Locate the cell with the specified text and output its (X, Y) center coordinate. 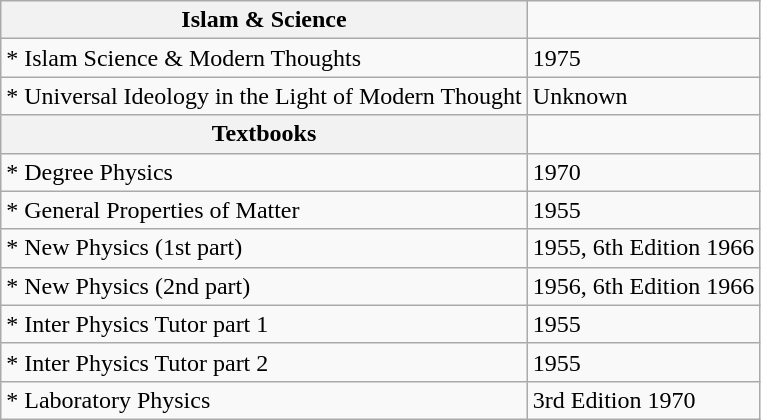
1975 (643, 58)
1956, 6th Edition 1966 (643, 286)
1970 (643, 172)
* Universal Ideology in the Light of Modern Thought (264, 96)
1955, 6th Edition 1966 (643, 248)
* Degree Physics (264, 172)
* Inter Physics Tutor part 2 (264, 362)
3rd Edition 1970 (643, 400)
* Inter Physics Tutor part 1 (264, 324)
* Laboratory Physics (264, 400)
* New Physics (2nd part) (264, 286)
* Islam Science & Modern Thoughts (264, 58)
Unknown (643, 96)
* New Physics (1st part) (264, 248)
Textbooks (264, 134)
* General Properties of Matter (264, 210)
Islam & Science (264, 20)
